Detect which cell encompasses the target text, then output its [x, y] center coordinate. 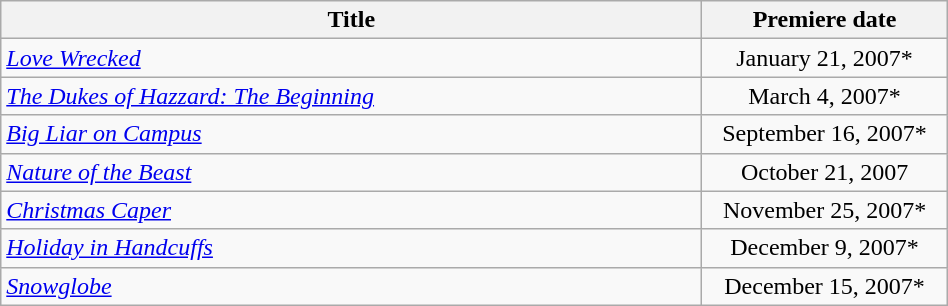
The Dukes of Hazzard: The Beginning [352, 96]
Premiere date [824, 20]
Snowglobe [352, 286]
September 16, 2007* [824, 134]
Holiday in Handcuffs [352, 248]
January 21, 2007* [824, 58]
November 25, 2007* [824, 210]
December 15, 2007* [824, 286]
December 9, 2007* [824, 248]
March 4, 2007* [824, 96]
Love Wrecked [352, 58]
October 21, 2007 [824, 172]
Title [352, 20]
Christmas Caper [352, 210]
Nature of the Beast [352, 172]
Big Liar on Campus [352, 134]
